Extract the [X, Y] coordinate from the center of the cell holding the provided text.  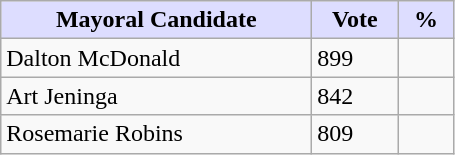
842 [355, 96]
Vote [355, 20]
Art Jeninga [156, 96]
899 [355, 58]
Rosemarie Robins [156, 134]
809 [355, 134]
% [426, 20]
Mayoral Candidate [156, 20]
Dalton McDonald [156, 58]
